For the text-containing cell, return its midpoint in [x, y] coordinate format. 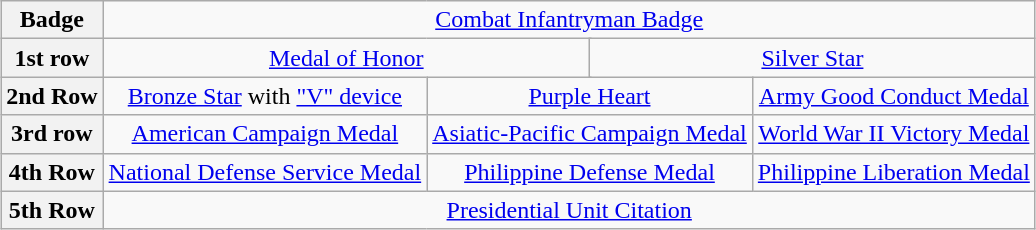
Medal of Honor [346, 58]
4th Row [52, 172]
5th Row [52, 210]
Army Good Conduct Medal [894, 96]
Badge [52, 20]
Philippine Defense Medal [590, 172]
1st row [52, 58]
Bronze Star with "V" device [265, 96]
Combat Infantryman Badge [569, 20]
Silver Star [813, 58]
2nd Row [52, 96]
World War II Victory Medal [894, 134]
Purple Heart [590, 96]
Philippine Liberation Medal [894, 172]
3rd row [52, 134]
National Defense Service Medal [265, 172]
American Campaign Medal [265, 134]
Asiatic-Pacific Campaign Medal [590, 134]
Presidential Unit Citation [569, 210]
